Provide the (x, y) coordinate of the cell's center where the given text is located.  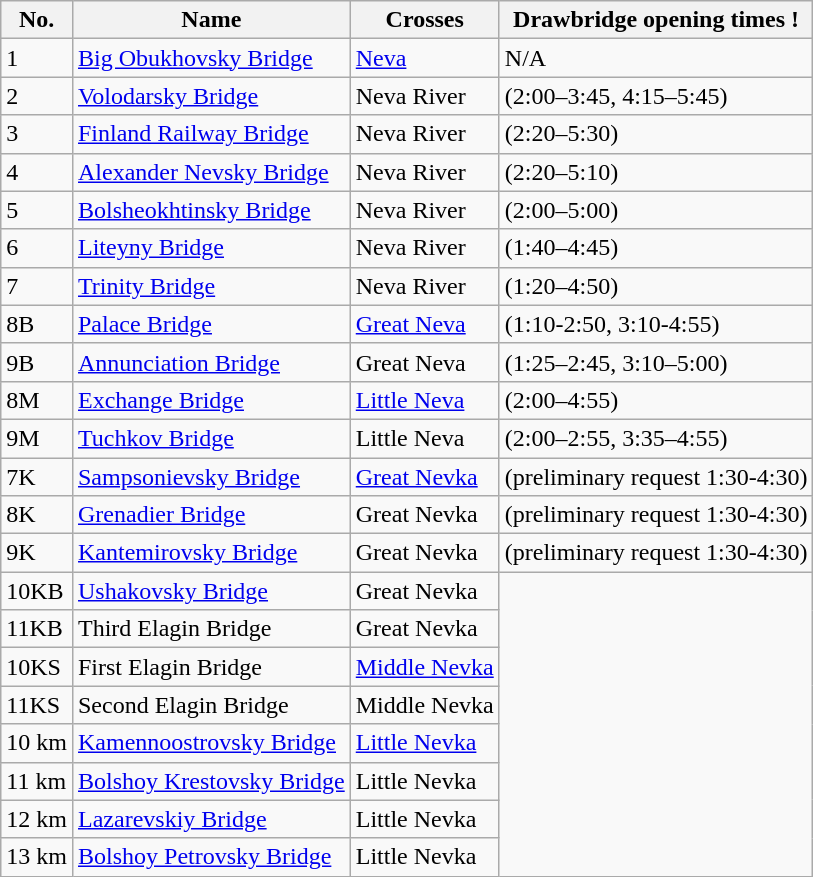
3 (37, 134)
(2:00–2:55, 3:35–4:55) (656, 438)
Grenadier Bridge (211, 515)
9M (37, 438)
Tuchkov Bridge (211, 438)
N/A (656, 58)
5 (37, 210)
Sampsonievsky Bridge (211, 477)
7 (37, 286)
Big Obukhovsky Bridge (211, 58)
Bolshoy Krestovsky Bridge (211, 781)
Volodarsky Bridge (211, 96)
7K (37, 477)
Alexander Nevsky Bridge (211, 172)
10KB (37, 591)
Exchange Bridge (211, 400)
(2:00–4:55) (656, 400)
4 (37, 172)
6 (37, 248)
1 (37, 58)
8B (37, 324)
(1:40–4:45) (656, 248)
Third Elagin Bridge (211, 629)
Neva (424, 58)
Kantemirovsky Bridge (211, 553)
Crosses (424, 20)
(2:20–5:30) (656, 134)
Name (211, 20)
Palace Bridge (211, 324)
(1:10-2:50, 3:10-4:55) (656, 324)
8K (37, 515)
(2:00–5:00) (656, 210)
10KS (37, 667)
Trinity Bridge (211, 286)
10 km (37, 743)
Lazarevskiy Bridge (211, 819)
11 km (37, 781)
11KB (37, 629)
Annunciation Bridge (211, 362)
(1:25–2:45, 3:10–5:00) (656, 362)
Bolshoy Petrovsky Bridge (211, 857)
First Elagin Bridge (211, 667)
9K (37, 553)
12 km (37, 819)
Drawbridge opening times ! (656, 20)
8M (37, 400)
9B (37, 362)
Finland Railway Bridge (211, 134)
Ushakovsky Bridge (211, 591)
Second Elagin Bridge (211, 705)
(2:00–3:45, 4:15–5:45) (656, 96)
No. (37, 20)
13 km (37, 857)
(2:20–5:10) (656, 172)
11KS (37, 705)
2 (37, 96)
Kamennoostrovsky Bridge (211, 743)
(1:20–4:50) (656, 286)
Bolsheokhtinsky Bridge (211, 210)
Liteyny Bridge (211, 248)
